Provide the (x, y) coordinate of the cell's center where the given text is located.  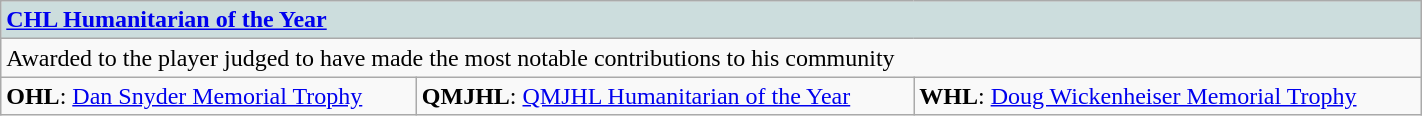
CHL Humanitarian of the Year (711, 20)
WHL: Doug Wickenheiser Memorial Trophy (1168, 96)
QMJHL: QMJHL Humanitarian of the Year (664, 96)
OHL: Dan Snyder Memorial Trophy (209, 96)
Awarded to the player judged to have made the most notable contributions to his community (711, 58)
